Return [x, y] of the center of cell containing provided text 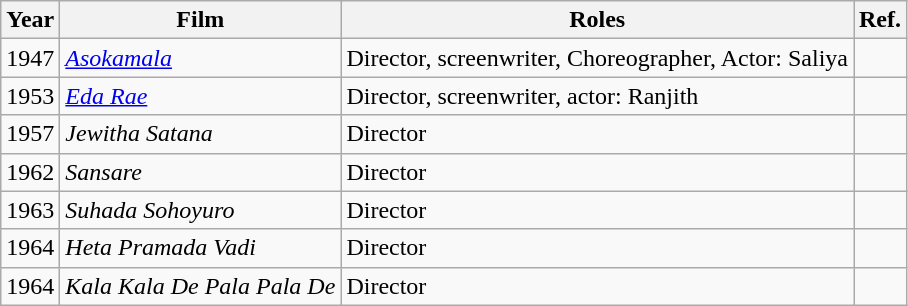
Heta Pramada Vadi [200, 248]
Jewitha Satana [200, 134]
Director, screenwriter, Choreographer, Actor: Saliya [598, 58]
Film [200, 20]
Asokamala [200, 58]
1962 [30, 172]
1947 [30, 58]
Roles [598, 20]
1963 [30, 210]
Year [30, 20]
1957 [30, 134]
Suhada Sohoyuro [200, 210]
Director, screenwriter, actor: Ranjith [598, 96]
1953 [30, 96]
Sansare [200, 172]
Ref. [880, 20]
Eda Rae [200, 96]
Kala Kala De Pala Pala De [200, 286]
